Output the [X, Y] coordinate of the center of the cell containing the given text.  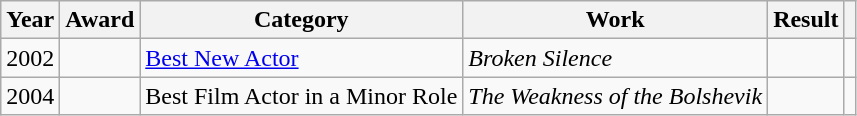
Year [30, 20]
2004 [30, 96]
The Weakness of the Bolshevik [616, 96]
Broken Silence [616, 58]
Best Film Actor in a Minor Role [302, 96]
Work [616, 20]
Category [302, 20]
2002 [30, 58]
Award [100, 20]
Result [806, 20]
Best New Actor [302, 58]
